Scan for the cell matching the given text and deliver its (x, y) coordinate at center. 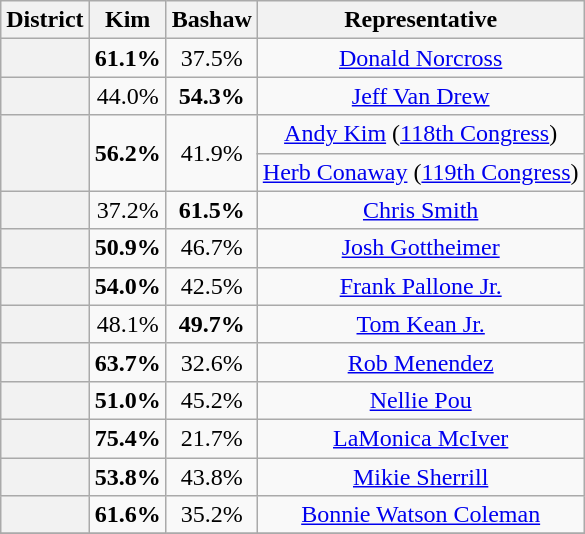
Andy Kim (118th Congress) (420, 134)
Representative (420, 20)
56.2% (128, 153)
Nellie Pou (420, 400)
61.6% (128, 515)
75.4% (128, 438)
Jeff Van Drew (420, 96)
Frank Pallone Jr. (420, 286)
42.5% (212, 286)
44.0% (128, 96)
63.7% (128, 362)
61.5% (212, 210)
District (45, 20)
Kim (128, 20)
Rob Menendez (420, 362)
Josh Gottheimer (420, 248)
32.6% (212, 362)
Herb Conaway (119th Congress) (420, 172)
37.2% (128, 210)
LaMonica McIver (420, 438)
50.9% (128, 248)
46.7% (212, 248)
21.7% (212, 438)
54.3% (212, 96)
37.5% (212, 58)
Tom Kean Jr. (420, 324)
Chris Smith (420, 210)
61.1% (128, 58)
Donald Norcross (420, 58)
43.8% (212, 477)
Bashaw (212, 20)
Bonnie Watson Coleman (420, 515)
41.9% (212, 153)
54.0% (128, 286)
Mikie Sherrill (420, 477)
49.7% (212, 324)
45.2% (212, 400)
48.1% (128, 324)
53.8% (128, 477)
51.0% (128, 400)
35.2% (212, 515)
